Return the [x, y] coordinate for the center point of the cell that contains the specified text.  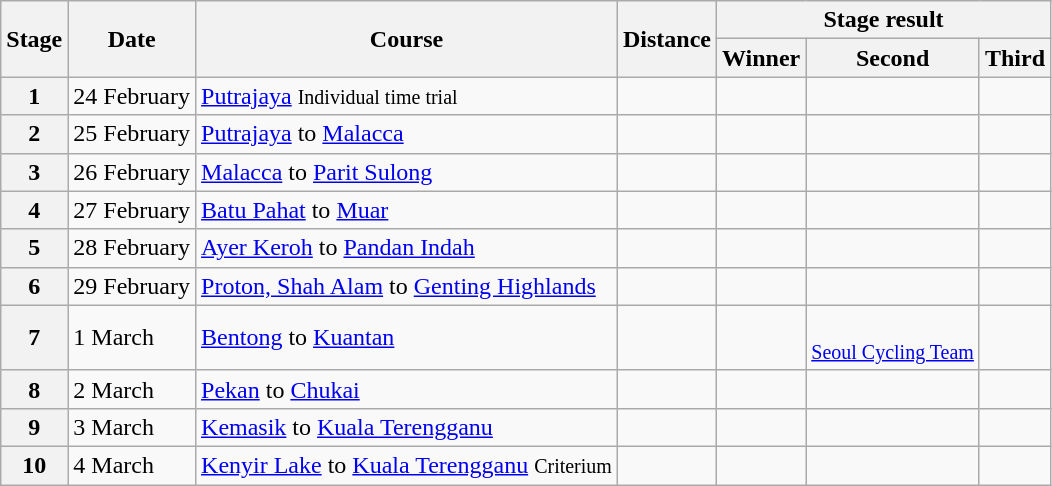
7 [34, 338]
3 [34, 172]
Stage result [883, 20]
Proton, Shah Alam to Genting Highlands [407, 286]
25 February [132, 134]
5 [34, 248]
Pekan to Chukai [407, 389]
Winner [760, 58]
Stage [34, 39]
9 [34, 427]
Malacca to Parit Sulong [407, 172]
Batu Pahat to Muar [407, 210]
6 [34, 286]
27 February [132, 210]
Kenyir Lake to Kuala Terengganu Criterium [407, 465]
10 [34, 465]
Distance [666, 39]
8 [34, 389]
4 [34, 210]
Seoul Cycling Team [893, 338]
Third [1014, 58]
2 [34, 134]
Second [893, 58]
Date [132, 39]
Ayer Keroh to Pandan Indah [407, 248]
Course [407, 39]
26 February [132, 172]
Putrajaya to Malacca [407, 134]
4 March [132, 465]
2 March [132, 389]
24 February [132, 96]
3 March [132, 427]
1 [34, 96]
Kemasik to Kuala Terengganu [407, 427]
Bentong to Kuantan [407, 338]
29 February [132, 286]
Putrajaya Individual time trial [407, 96]
28 February [132, 248]
1 March [132, 338]
